Pinpoint the cell where the given text exists, returning its [X, Y] midpoint coordinate. 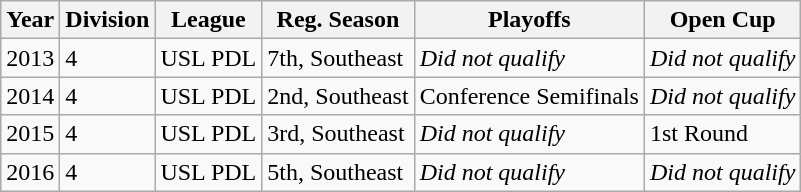
2nd, Southeast [338, 96]
5th, Southeast [338, 172]
Division [108, 20]
Open Cup [722, 20]
2013 [30, 58]
Conference Semifinals [529, 96]
1st Round [722, 134]
3rd, Southeast [338, 134]
2015 [30, 134]
League [208, 20]
Playoffs [529, 20]
Reg. Season [338, 20]
7th, Southeast [338, 58]
2016 [30, 172]
2014 [30, 96]
Year [30, 20]
